From the cell containing the given text, extract its center point as [x, y] coordinate. 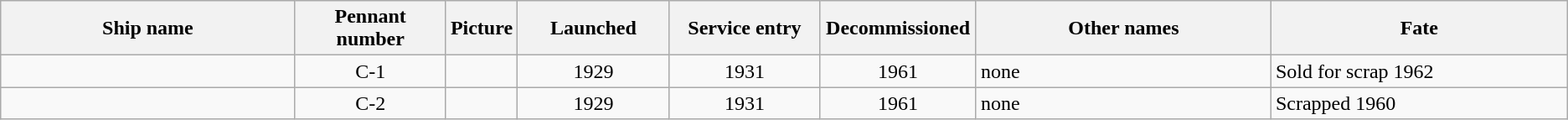
Other names [1123, 29]
Pennant number [370, 29]
Decommissioned [898, 29]
Picture [481, 29]
C-2 [370, 103]
Fate [1419, 29]
C-1 [370, 71]
Scrapped 1960 [1419, 103]
Launched [594, 29]
Sold for scrap 1962 [1419, 71]
Service entry [745, 29]
Ship name [147, 29]
